Pinpoint the cell where the given text exists, returning its (X, Y) midpoint coordinate. 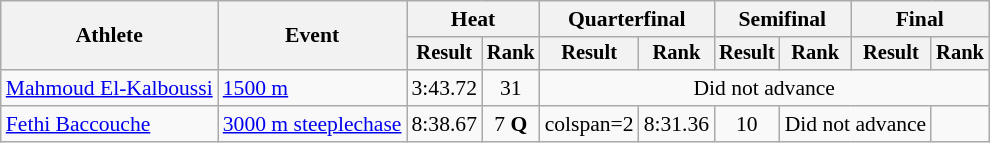
Semifinal (782, 19)
Final (920, 19)
10 (747, 124)
Event (312, 36)
Quarterfinal (628, 19)
Heat (472, 19)
1500 m (312, 88)
8:38.67 (444, 124)
31 (511, 88)
3:43.72 (444, 88)
7 Q (511, 124)
Mahmoud El-Kalboussi (110, 88)
8:31.36 (676, 124)
3000 m steeplechase (312, 124)
Fethi Baccouche (110, 124)
Athlete (110, 36)
colspan=2 (590, 124)
